Detect which cell encompasses the target text, then output its [x, y] center coordinate. 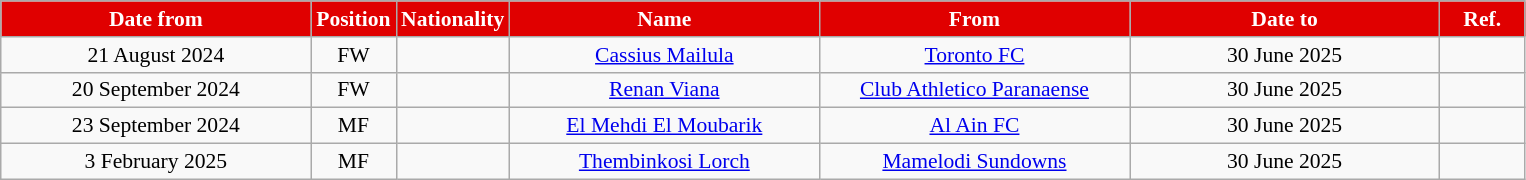
Position [354, 19]
Toronto FC [974, 55]
Cassius Mailula [664, 55]
Mamelodi Sundowns [974, 162]
El Mehdi El Moubarik [664, 126]
Club Athletico Paranaense [974, 90]
Date to [1285, 19]
20 September 2024 [156, 90]
Thembinkosi Lorch [664, 162]
Nationality [452, 19]
Date from [156, 19]
23 September 2024 [156, 126]
Name [664, 19]
Renan Viana [664, 90]
From [974, 19]
21 August 2024 [156, 55]
3 February 2025 [156, 162]
Ref. [1482, 19]
Al Ain FC [974, 126]
